Capture the cell that displays the provided text and extract its (X, Y) central coordinate. 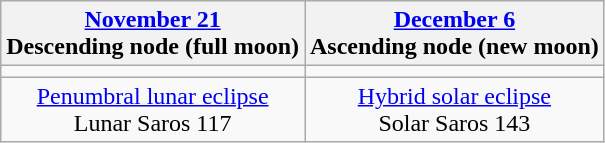
November 21Descending node (full moon) (153, 34)
Penumbral lunar eclipseLunar Saros 117 (153, 110)
December 6Ascending node (new moon) (454, 34)
Hybrid solar eclipseSolar Saros 143 (454, 110)
